Output the [X, Y] coordinate of the center of the cell containing the given text.  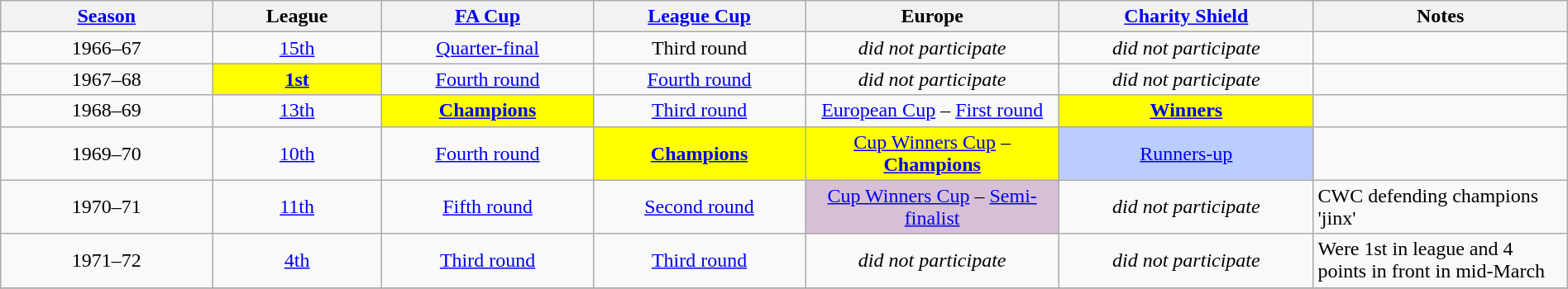
League [298, 17]
European Cup – First round [933, 111]
Runners-up [1186, 154]
Europe [933, 17]
Were 1st in league and 4 points in front in mid-March [1441, 261]
10th [298, 154]
13th [298, 111]
1967–68 [107, 79]
Notes [1441, 17]
FA Cup [488, 17]
1971–72 [107, 261]
11th [298, 206]
Cup Winners Cup – Semi-finalist [933, 206]
1966–67 [107, 48]
Season [107, 17]
1969–70 [107, 154]
Fifth round [488, 206]
1970–71 [107, 206]
Charity Shield [1186, 17]
Cup Winners Cup – Champions [933, 154]
Winners [1186, 111]
4th [298, 261]
League Cup [700, 17]
1968–69 [107, 111]
Second round [700, 206]
1st [298, 79]
Quarter-final [488, 48]
CWC defending champions 'jinx' [1441, 206]
15th [298, 48]
